Determine the [x, y] coordinate at the center of the cell enclosing the given text.  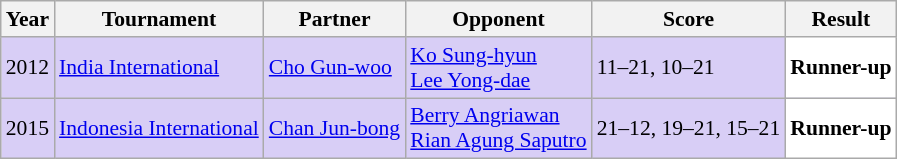
Year [28, 19]
Opponent [498, 19]
Score [689, 19]
Indonesia International [159, 128]
Result [840, 19]
Berry Angriawan Rian Agung Saputro [498, 128]
21–12, 19–21, 15–21 [689, 128]
India International [159, 68]
Cho Gun-woo [334, 68]
Chan Jun-bong [334, 128]
2012 [28, 68]
Tournament [159, 19]
2015 [28, 128]
11–21, 10–21 [689, 68]
Partner [334, 19]
Ko Sung-hyun Lee Yong-dae [498, 68]
